From the cell containing the given text, extract its center point as (x, y) coordinate. 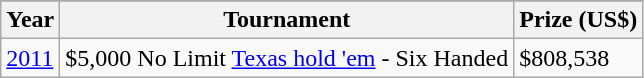
$808,538 (578, 58)
Tournament (287, 20)
$5,000 No Limit Texas hold 'em - Six Handed (287, 58)
Prize (US$) (578, 20)
2011 (30, 58)
Year (30, 20)
